Return [x, y] of the center of cell containing provided text 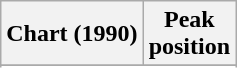
Chart (1990) [72, 34]
Peakposition [189, 34]
